Identify which cell holds the provided text, then report its (X, Y) central coordinate. 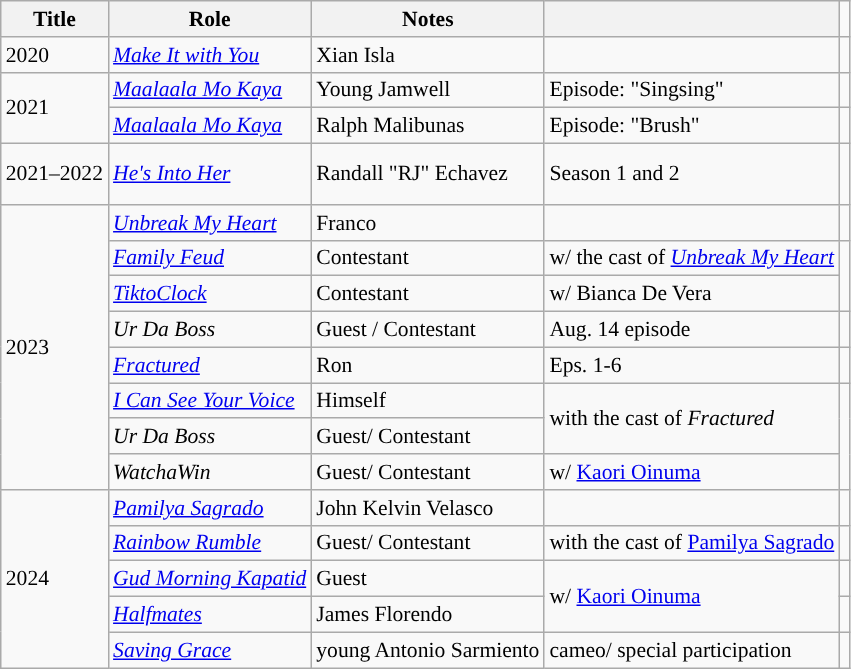
WatchaWin (210, 472)
Saving Grace (210, 650)
Rainbow Rumble (210, 543)
TiktoClock (210, 294)
with the cast of Pamilya Sagrado (692, 543)
Xian Isla (428, 55)
Aug. 14 episode (692, 330)
I Can See Your Voice (210, 401)
2021–2022 (54, 174)
Ralph Malibunas (428, 126)
Family Feud (210, 258)
Make It with You (210, 55)
He's Into Her (210, 174)
2021 (54, 108)
Himself (428, 401)
Young Jamwell (428, 90)
Unbreak My Heart (210, 223)
Episode: "Singsing" (692, 90)
Guest (428, 579)
Ron (428, 365)
Randall "RJ" Echavez (428, 174)
John Kelvin Velasco (428, 508)
Role (210, 19)
Notes (428, 19)
Fractured (210, 365)
Guest / Contestant (428, 330)
cameo/ special participation (692, 650)
2024 (54, 579)
Pamilya Sagrado (210, 508)
w/ the cast of Unbreak My Heart (692, 258)
w/ Bianca De Vera (692, 294)
with the cast of Fractured (692, 418)
Eps. 1-6 (692, 365)
Title (54, 19)
Season 1 and 2 (692, 174)
Halfmates (210, 615)
James Florendo (428, 615)
Episode: "Brush" (692, 126)
2023 (54, 348)
Gud Morning Kapatid (210, 579)
young Antonio Sarmiento (428, 650)
2020 (54, 55)
Franco (428, 223)
